Pinpoint the cell where the given text exists, returning its [x, y] midpoint coordinate. 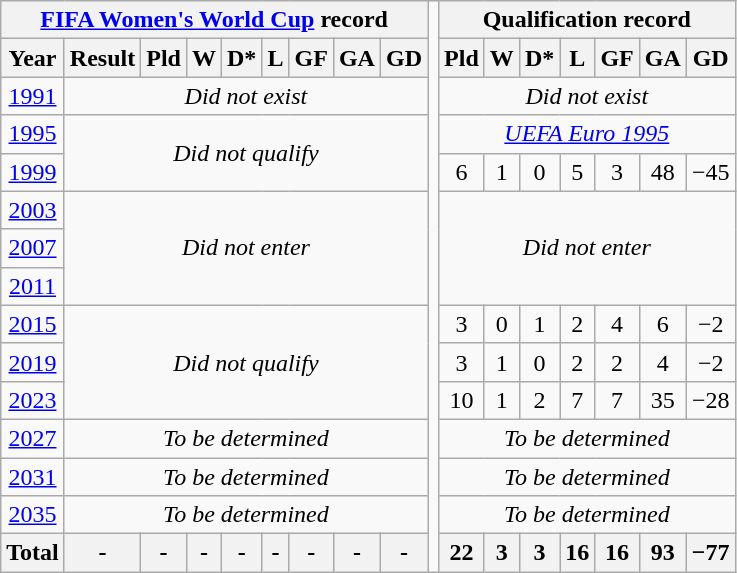
UEFA Euro 1995 [587, 134]
−77 [710, 553]
22 [462, 553]
2023 [33, 400]
1991 [33, 96]
Result [102, 58]
Total [33, 553]
FIFA Women's World Cup record [214, 20]
2015 [33, 324]
−28 [710, 400]
48 [662, 172]
2003 [33, 210]
35 [662, 400]
2035 [33, 515]
2011 [33, 286]
1995 [33, 134]
93 [662, 553]
Qualification record [587, 20]
2031 [33, 477]
−45 [710, 172]
Year [33, 58]
2019 [33, 362]
1999 [33, 172]
10 [462, 400]
5 [578, 172]
2007 [33, 248]
2027 [33, 438]
